Pinpoint the cell where the given text exists, returning its [x, y] midpoint coordinate. 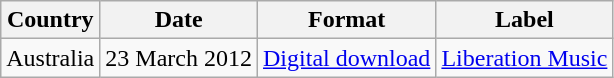
23 March 2012 [179, 58]
Format [347, 20]
Label [524, 20]
Australia [50, 58]
Digital download [347, 58]
Date [179, 20]
Liberation Music [524, 58]
Country [50, 20]
